Detect which cell encompasses the target text, then output its (x, y) center coordinate. 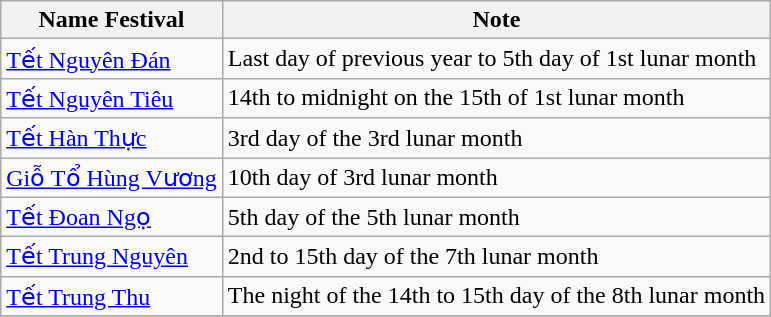
2nd to 15th day of the 7th lunar month (496, 257)
Giỗ Tổ Hùng Vương (112, 178)
Tết Hàn Thực (112, 138)
3rd day of the 3rd lunar month (496, 138)
The night of the 14th to 15th day of the 8th lunar month (496, 296)
14th to midnight on the 15th of 1st lunar month (496, 98)
Name Festival (112, 20)
5th day of the 5th lunar month (496, 217)
10th day of 3rd lunar month (496, 178)
Tết Đoan Ngọ (112, 217)
Note (496, 20)
Tết Trung Thu (112, 296)
Tết Nguyên Đán (112, 59)
Last day of previous year to 5th day of 1st lunar month (496, 59)
Tết Nguyên Tiêu (112, 98)
Tết Trung Nguyên (112, 257)
